Return the (x, y) coordinate for the center point of the cell that contains the specified text.  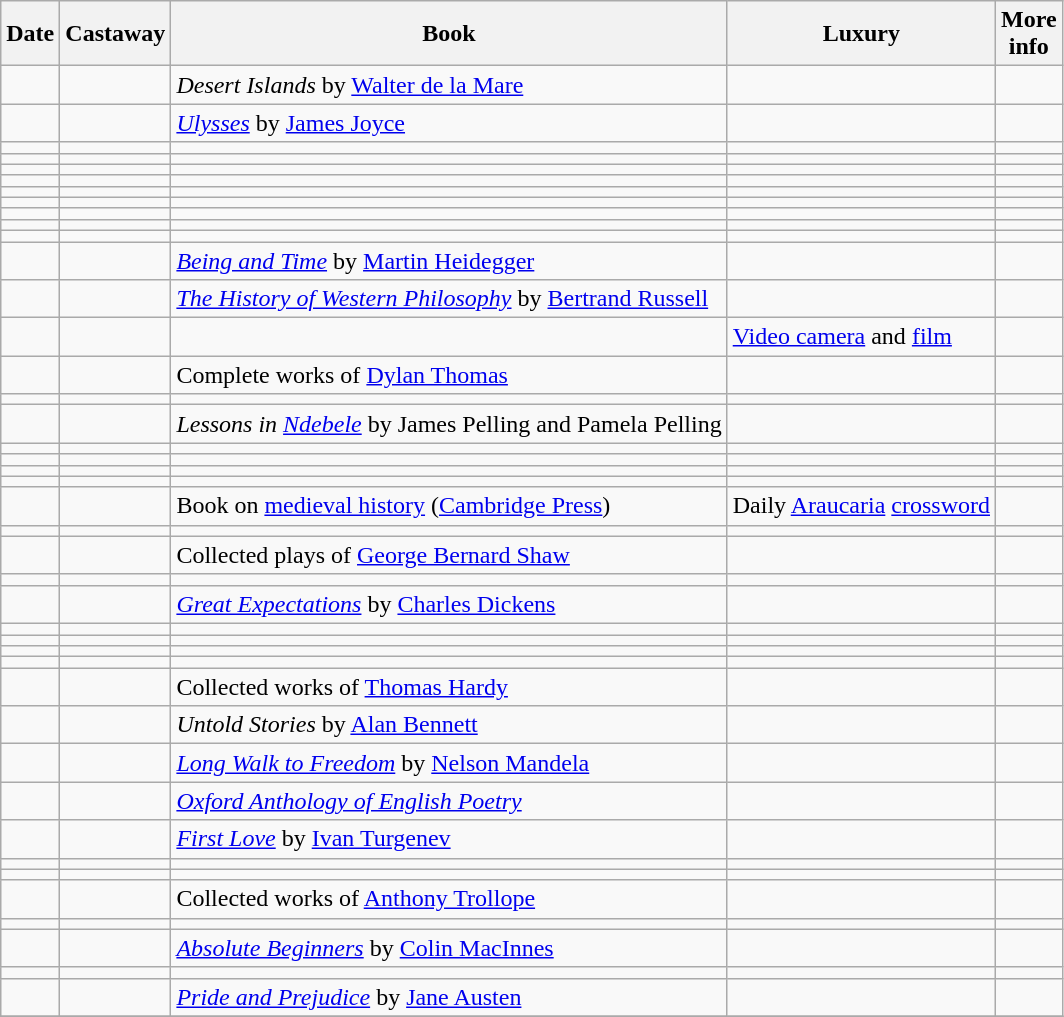
Pride and Prejudice by Jane Austen (449, 997)
Book (449, 34)
Castaway (116, 34)
Absolute Beginners by Colin MacInnes (449, 948)
Complete works of Dylan Thomas (449, 375)
Ulysses by James Joyce (449, 123)
Being and Time by Martin Heidegger (449, 261)
Long Walk to Freedom by Nelson Mandela (449, 763)
Moreinfo (1030, 34)
Date (30, 34)
Oxford Anthology of English Poetry (449, 801)
Great Expectations by Charles Dickens (449, 604)
Untold Stories by Alan Bennett (449, 725)
The History of Western Philosophy by Bertrand Russell (449, 299)
Collected plays of George Bernard Shaw (449, 555)
Collected works of Anthony Trollope (449, 899)
Book on medieval history (Cambridge Press) (449, 506)
Lessons in Ndebele by James Pelling and Pamela Pelling (449, 424)
Luxury (861, 34)
Collected works of Thomas Hardy (449, 687)
First Love by Ivan Turgenev (449, 839)
Video camera and film (861, 337)
Daily Araucaria crossword (861, 506)
Desert Islands by Walter de la Mare (449, 85)
